Pinpoint the cell where the given text exists, returning its [x, y] midpoint coordinate. 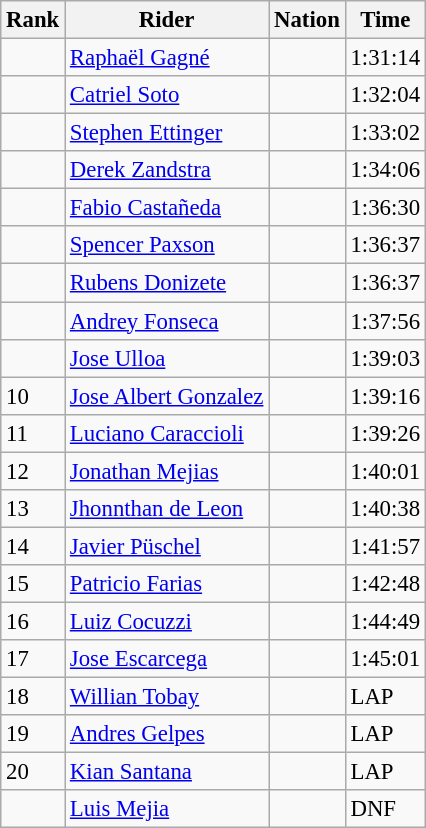
Fabio Castañeda [167, 208]
Time [385, 20]
16 [33, 621]
1:39:16 [385, 396]
1:33:02 [385, 133]
11 [33, 433]
Jhonnthan de Leon [167, 509]
Rank [33, 20]
1:44:49 [385, 621]
14 [33, 546]
1:42:48 [385, 584]
Luiz Cocuzzi [167, 621]
1:39:03 [385, 358]
1:34:06 [385, 170]
15 [33, 584]
10 [33, 396]
Rubens Donizete [167, 283]
17 [33, 659]
Catriel Soto [167, 95]
DNF [385, 809]
12 [33, 471]
Nation [307, 20]
Luis Mejia [167, 809]
Luciano Caraccioli [167, 433]
1:41:57 [385, 546]
1:39:26 [385, 433]
1:40:38 [385, 509]
Jose Ulloa [167, 358]
1:37:56 [385, 321]
1:45:01 [385, 659]
1:40:01 [385, 471]
Raphaël Gagné [167, 58]
Rider [167, 20]
Stephen Ettinger [167, 133]
Spencer Paxson [167, 245]
Jose Escarcega [167, 659]
Andres Gelpes [167, 734]
1:36:30 [385, 208]
Jonathan Mejias [167, 471]
Jose Albert Gonzalez [167, 396]
13 [33, 509]
Andrey Fonseca [167, 321]
18 [33, 697]
19 [33, 734]
Patricio Farias [167, 584]
Derek Zandstra [167, 170]
1:31:14 [385, 58]
20 [33, 772]
1:32:04 [385, 95]
Kian Santana [167, 772]
Willian Tobay [167, 697]
Javier Püschel [167, 546]
